Identify which cell holds the provided text, then report its [x, y] central coordinate. 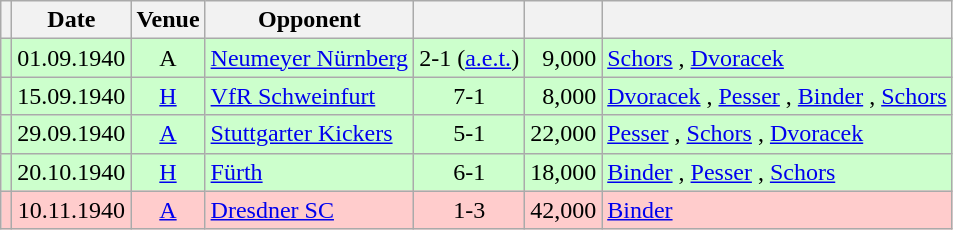
42,000 [564, 210]
Fürth [310, 172]
22,000 [564, 134]
15.09.1940 [72, 96]
7-1 [470, 96]
5-1 [470, 134]
Date [72, 20]
18,000 [564, 172]
10.11.1940 [72, 210]
VfR Schweinfurt [310, 96]
1-3 [470, 210]
01.09.1940 [72, 58]
6-1 [470, 172]
Pesser , Schors , Dvoracek [777, 134]
Stuttgarter Kickers [310, 134]
Venue [168, 20]
29.09.1940 [72, 134]
20.10.1940 [72, 172]
8,000 [564, 96]
Schors , Dvoracek [777, 58]
Opponent [310, 20]
9,000 [564, 58]
Binder , Pesser , Schors [777, 172]
Dresdner SC [310, 210]
Binder [777, 210]
Neumeyer Nürnberg [310, 58]
Dvoracek , Pesser , Binder , Schors [777, 96]
2-1 (a.e.t.) [470, 58]
